Provide the [X, Y] coordinate of the cell's center where the given text is located.  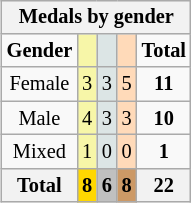
Female [40, 84]
6 [107, 185]
11 [164, 84]
10 [164, 118]
5 [127, 84]
22 [164, 185]
4 [87, 118]
Medals by gender [96, 17]
Gender [40, 51]
Mixed [40, 152]
Male [40, 118]
